Capture the cell that displays the provided text and extract its (x, y) central coordinate. 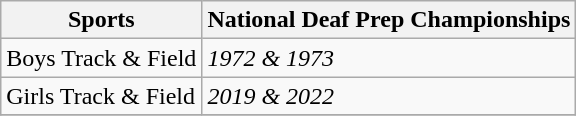
Boys Track & Field (102, 58)
National Deaf Prep Championships (389, 20)
2019 & 2022 (389, 96)
Sports (102, 20)
1972 & 1973 (389, 58)
Girls Track & Field (102, 96)
